Output the [x, y] coordinate of the center of the cell containing the given text.  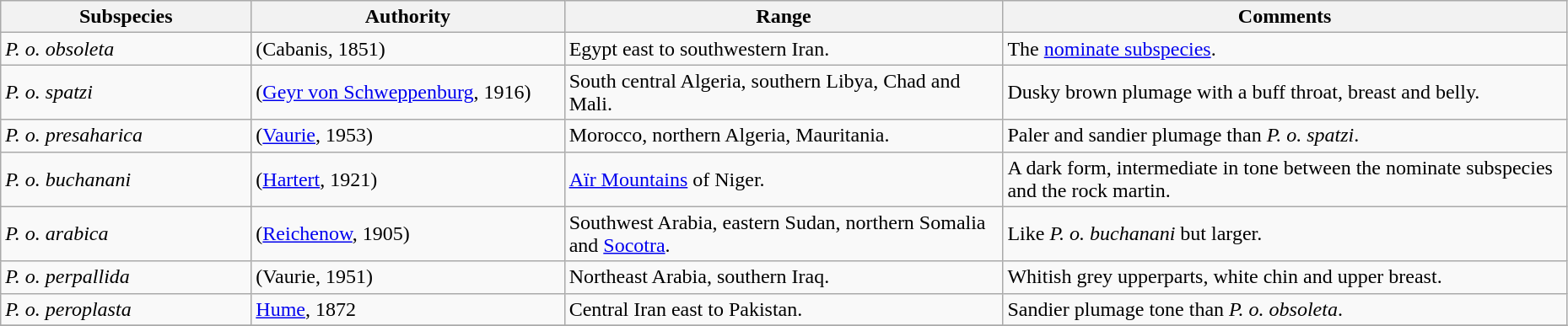
Like P. o. buchanani but larger. [1285, 234]
Whitish grey upperparts, white chin and upper breast. [1285, 277]
(Reichenow, 1905) [408, 234]
P. o. perpallida [127, 277]
Northeast Arabia, southern Iraq. [784, 277]
A dark form, intermediate in tone between the nominate subspecies and the rock martin. [1285, 179]
(Vaurie, 1953) [408, 136]
Egypt east to southwestern Iran. [784, 49]
(Geyr von Schweppenburg, 1916) [408, 93]
Southwest Arabia, eastern Sudan, northern Somalia and Socotra. [784, 234]
Central Iran east to Pakistan. [784, 309]
P. o. spatzi [127, 93]
P. o. obsoleta [127, 49]
Sandier plumage tone than P. o. obsoleta. [1285, 309]
P. o. arabica [127, 234]
(Cabanis, 1851) [408, 49]
Range [784, 17]
Comments [1285, 17]
(Vaurie, 1951) [408, 277]
The nominate subspecies. [1285, 49]
Dusky brown plumage with a buff throat, breast and belly. [1285, 93]
Hume, 1872 [408, 309]
Aïr Mountains of Niger. [784, 179]
P. o. presaharica [127, 136]
South central Algeria, southern Libya, Chad and Mali. [784, 93]
P. o. buchanani [127, 179]
Subspecies [127, 17]
Authority [408, 17]
(Hartert, 1921) [408, 179]
Paler and sandier plumage than P. o. spatzi. [1285, 136]
P. o. peroplasta [127, 309]
Morocco, northern Algeria, Mauritania. [784, 136]
